Extract the (X, Y) coordinate from the center of the cell holding the provided text.  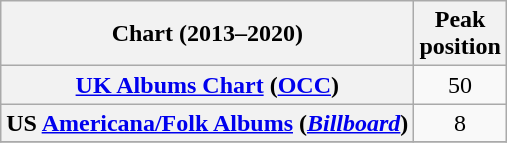
8 (460, 123)
50 (460, 85)
Chart (2013–2020) (208, 34)
Peakposition (460, 34)
US Americana/Folk Albums (Billboard) (208, 123)
UK Albums Chart (OCC) (208, 85)
